Locate the cell with the specified text and output its (x, y) center coordinate. 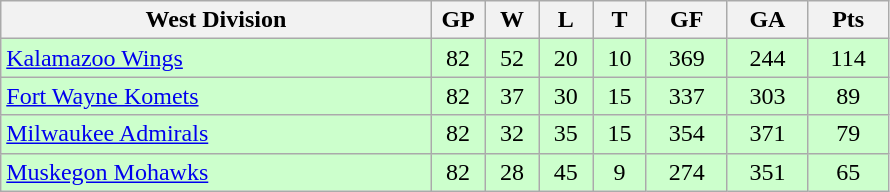
20 (566, 58)
354 (686, 134)
GF (686, 20)
351 (768, 172)
30 (566, 96)
303 (768, 96)
GP (458, 20)
32 (512, 134)
45 (566, 172)
52 (512, 58)
10 (620, 58)
28 (512, 172)
371 (768, 134)
114 (848, 58)
GA (768, 20)
Muskegon Mohawks (216, 172)
79 (848, 134)
35 (566, 134)
9 (620, 172)
337 (686, 96)
89 (848, 96)
Kalamazoo Wings (216, 58)
Fort Wayne Komets (216, 96)
65 (848, 172)
T (620, 20)
Milwaukee Admirals (216, 134)
244 (768, 58)
W (512, 20)
West Division (216, 20)
369 (686, 58)
274 (686, 172)
L (566, 20)
Pts (848, 20)
37 (512, 96)
